Locate the cell with the specified text and output its [X, Y] center coordinate. 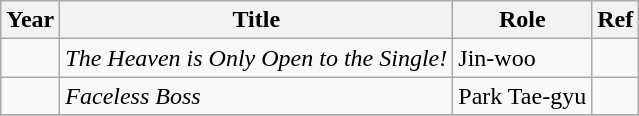
Year [30, 20]
Jin-woo [522, 58]
Role [522, 20]
Ref [616, 20]
Title [256, 20]
Park Tae-gyu [522, 96]
Faceless Boss [256, 96]
The Heaven is Only Open to the Single! [256, 58]
